Extract the [x, y] coordinate from the center of the cell holding the provided text.  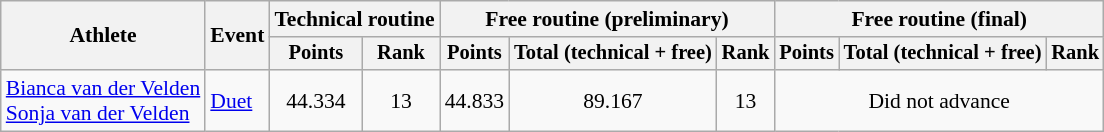
44.334 [316, 100]
Free routine (preliminary) [608, 19]
44.833 [474, 100]
Bianca van der VeldenSonja van der Velden [104, 100]
Event [237, 36]
Athlete [104, 36]
Duet [237, 100]
Did not advance [939, 100]
Free routine (final) [939, 19]
Technical routine [354, 19]
89.167 [613, 100]
